Search for the cell housing the specified text and yield its [X, Y] center coordinate. 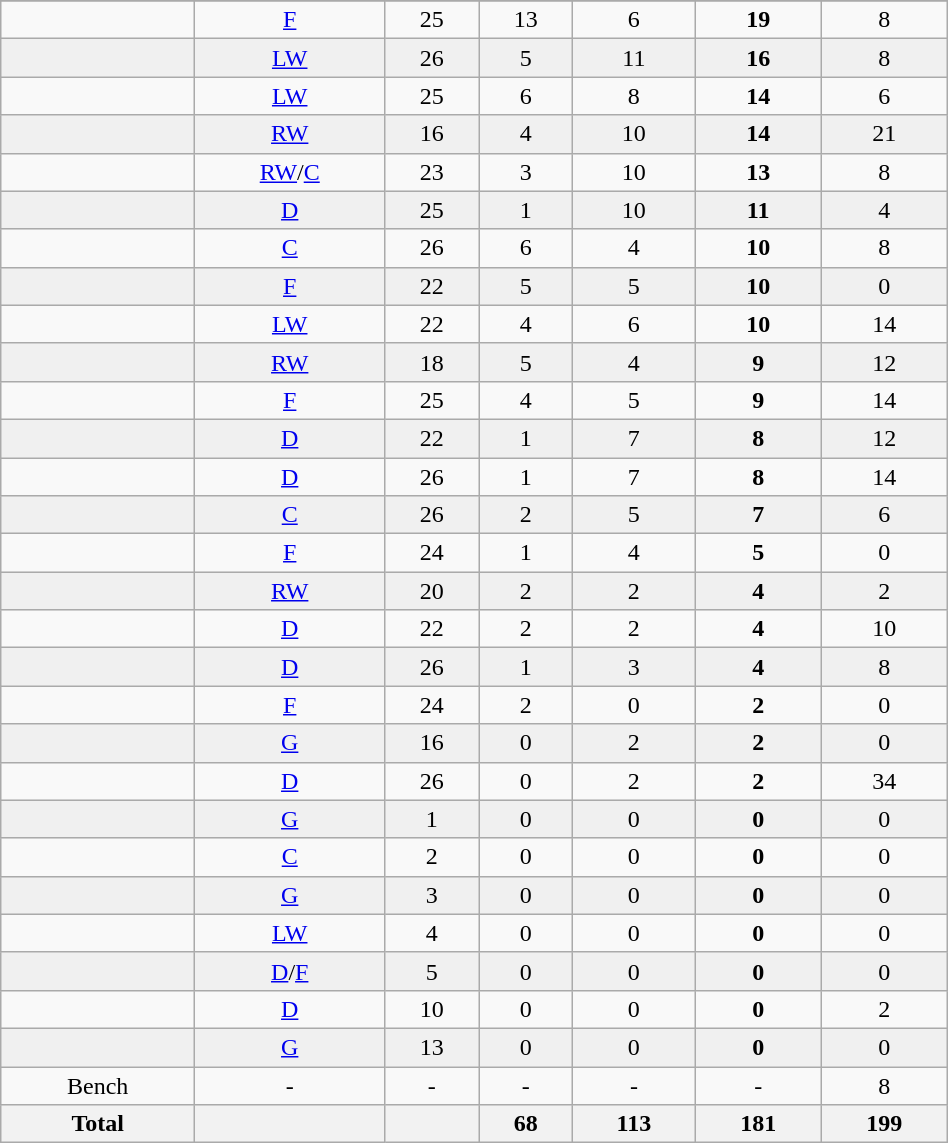
Bench [98, 1085]
21 [884, 134]
199 [884, 1124]
RW/C [290, 172]
D/F [290, 971]
Total [98, 1124]
23 [432, 172]
20 [432, 591]
113 [634, 1124]
68 [526, 1124]
181 [758, 1124]
34 [884, 781]
18 [432, 362]
19 [758, 20]
